Determine the (X, Y) coordinate at the center of the cell enclosing the given text.  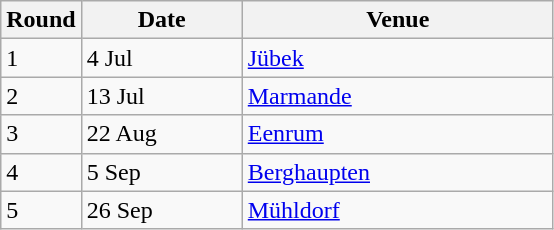
2 (41, 96)
Berghaupten (398, 172)
5 Sep (162, 172)
Jübek (398, 58)
4 (41, 172)
22 Aug (162, 134)
3 (41, 134)
13 Jul (162, 96)
26 Sep (162, 210)
Marmande (398, 96)
Round (41, 20)
Eenrum (398, 134)
4 Jul (162, 58)
1 (41, 58)
Date (162, 20)
Venue (398, 20)
Mühldorf (398, 210)
5 (41, 210)
